Return the (X, Y) coordinate for the center point of the cell that contains the specified text.  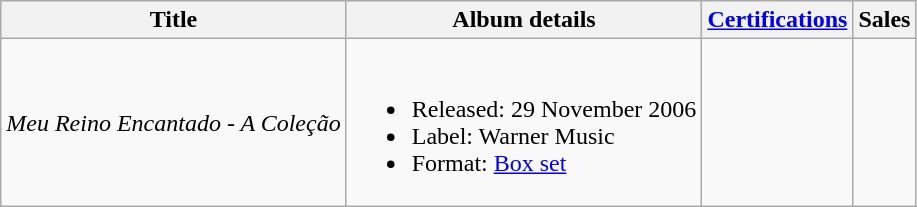
Album details (524, 20)
Title (174, 20)
Released: 29 November 2006Label: Warner MusicFormat: Box set (524, 122)
Certifications (778, 20)
Meu Reino Encantado - A Coleção (174, 122)
Sales (884, 20)
